Extract the (X, Y) coordinate from the center of the cell holding the provided text.  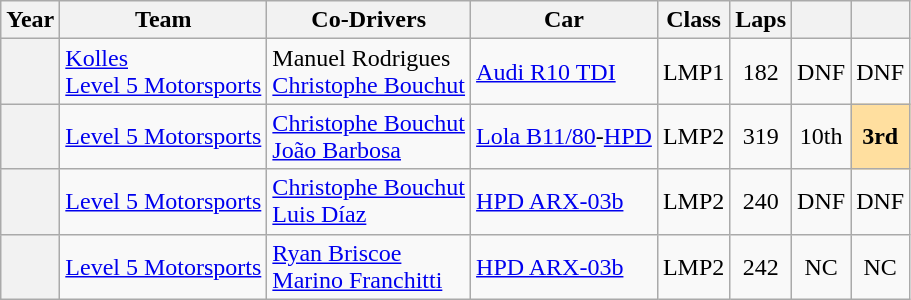
240 (761, 202)
LMP1 (693, 72)
Car (564, 20)
Lola B11/80-HPD (564, 136)
242 (761, 266)
Manuel Rodrigues Christophe Bouchut (369, 72)
10th (822, 136)
Team (164, 20)
182 (761, 72)
3rd (880, 136)
Kolles Level 5 Motorsports (164, 72)
Audi R10 TDI (564, 72)
Co-Drivers (369, 20)
Laps (761, 20)
319 (761, 136)
Christophe Bouchut Luis Díaz (369, 202)
Class (693, 20)
Ryan Briscoe Marino Franchitti (369, 266)
Year (30, 20)
Christophe Bouchut João Barbosa (369, 136)
